Identify which cell holds the provided text, then report its (x, y) central coordinate. 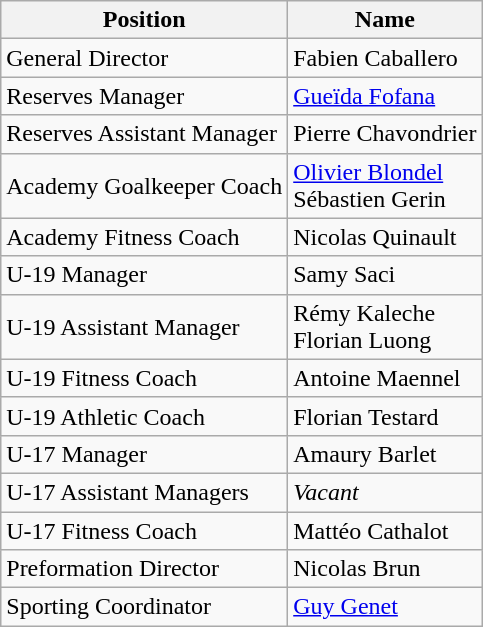
Reserves Manager (144, 96)
Samy Saci (385, 275)
Vacant (385, 492)
Reserves Assistant Manager (144, 134)
U-17 Assistant Managers (144, 492)
U-19 Fitness Coach (144, 378)
Pierre Chavondrier (385, 134)
U-19 Manager (144, 275)
U-19 Assistant Manager (144, 326)
Olivier Blondel Sébastien Gerin (385, 186)
Guy Genet (385, 607)
Nicolas Quinault (385, 237)
Gueïda Fofana (385, 96)
U-19 Athletic Coach (144, 416)
U-17 Fitness Coach (144, 531)
Position (144, 20)
Fabien Caballero (385, 58)
General Director (144, 58)
Name (385, 20)
Mattéo Cathalot (385, 531)
Rémy Kaleche Florian Luong (385, 326)
Academy Goalkeeper Coach (144, 186)
Sporting Coordinator (144, 607)
Nicolas Brun (385, 569)
Preformation Director (144, 569)
U-17 Manager (144, 454)
Academy Fitness Coach (144, 237)
Antoine Maennel (385, 378)
Amaury Barlet (385, 454)
Florian Testard (385, 416)
